Pinpoint the cell where the given text exists, returning its (X, Y) midpoint coordinate. 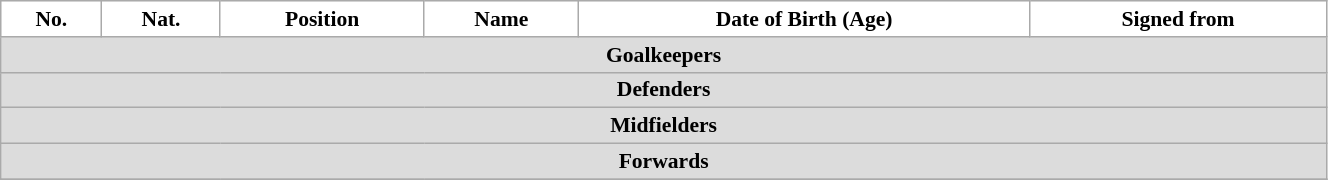
Signed from (1178, 19)
Goalkeepers (664, 55)
Defenders (664, 90)
Nat. (161, 19)
Date of Birth (Age) (804, 19)
Forwards (664, 162)
No. (52, 19)
Name (502, 19)
Position (322, 19)
Midfielders (664, 126)
